Pinpoint the cell where the given text exists, returning its [X, Y] midpoint coordinate. 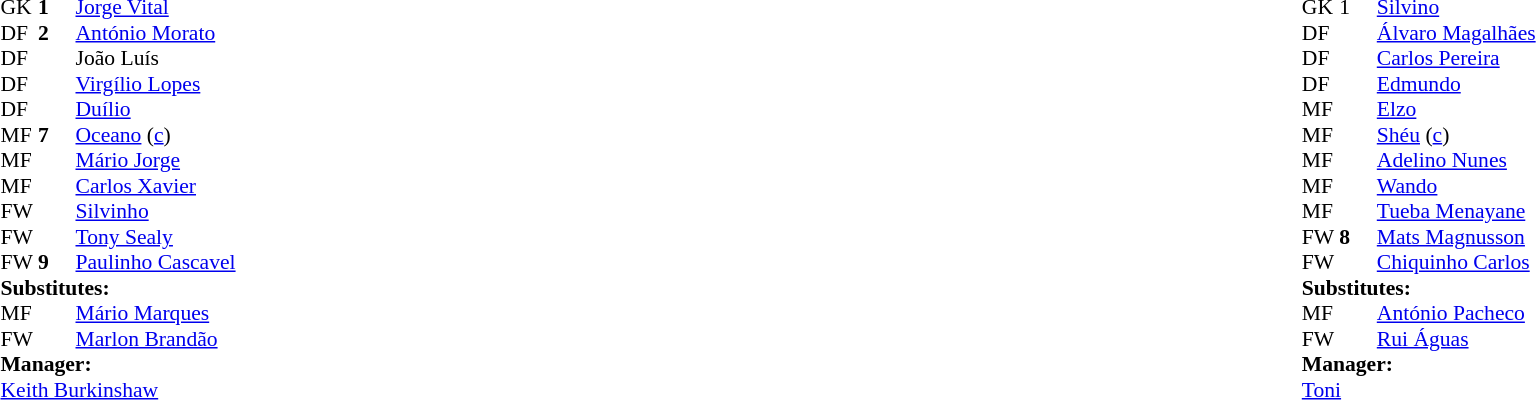
Oceano (c) [156, 135]
Mats Magnusson [1456, 237]
Shéu (c) [1456, 135]
8 [1358, 237]
Álvaro Magalhães [1456, 33]
Duílio [156, 109]
António Morato [156, 33]
Mário Marques [156, 313]
António Pacheco [1456, 313]
2 [57, 33]
João Luís [156, 59]
Marlon Brandão [156, 339]
Paulinho Cascavel [156, 263]
Rui Águas [1456, 339]
Chiquinho Carlos [1456, 263]
Virgílio Lopes [156, 84]
Tony Sealy [156, 237]
Wando [1456, 186]
Tueba Menayane [1456, 211]
9 [57, 263]
Silvinho [156, 211]
Carlos Xavier [156, 186]
7 [57, 135]
Elzo [1456, 109]
Carlos Pereira [1456, 59]
Edmundo [1456, 84]
Adelino Nunes [1456, 161]
Mário Jorge [156, 161]
